Determine the [x, y] coordinate at the center of the cell enclosing the given text.  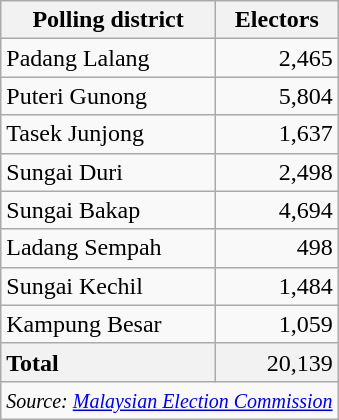
1,484 [276, 286]
1,637 [276, 134]
498 [276, 248]
20,139 [276, 362]
Source: Malaysian Election Commission [170, 400]
1,059 [276, 324]
Sungai Bakap [108, 210]
4,694 [276, 210]
Total [108, 362]
2,465 [276, 58]
5,804 [276, 96]
Kampung Besar [108, 324]
Ladang Sempah [108, 248]
Padang Lalang [108, 58]
Puteri Gunong [108, 96]
Tasek Junjong [108, 134]
Sungai Duri [108, 172]
Polling district [108, 20]
Electors [276, 20]
2,498 [276, 172]
Sungai Kechil [108, 286]
